For the text-containing cell, return its midpoint in [x, y] coordinate format. 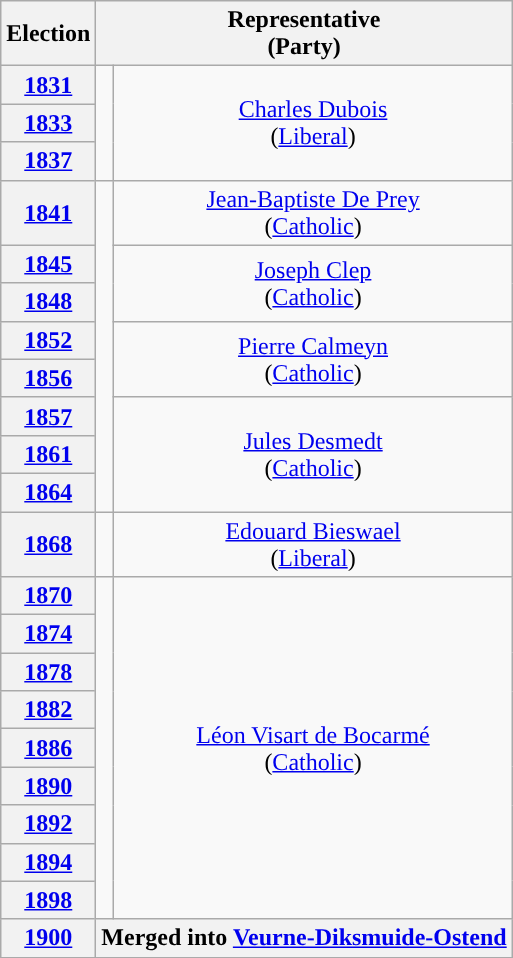
1864 [48, 492]
1857 [48, 416]
1874 [48, 634]
1886 [48, 748]
Charles Dubois(Liberal) [313, 123]
1900 [48, 938]
1892 [48, 824]
1845 [48, 264]
1833 [48, 123]
1831 [48, 85]
Edouard Bieswael(Liberal) [313, 544]
1852 [48, 340]
Election [48, 34]
Jules Desmedt(Catholic) [313, 454]
1856 [48, 378]
Pierre Calmeyn(Catholic) [313, 359]
1837 [48, 161]
1890 [48, 786]
1868 [48, 544]
1861 [48, 454]
Jean-Baptiste De Prey(Catholic) [313, 212]
1841 [48, 212]
Léon Visart de Bocarmé(Catholic) [313, 748]
1870 [48, 596]
1878 [48, 672]
Representative(Party) [304, 34]
1894 [48, 862]
1898 [48, 900]
Joseph Clep(Catholic) [313, 283]
1882 [48, 710]
1848 [48, 302]
Merged into Veurne-Diksmuide-Ostend [304, 938]
